Capture the cell that displays the provided text and extract its (X, Y) central coordinate. 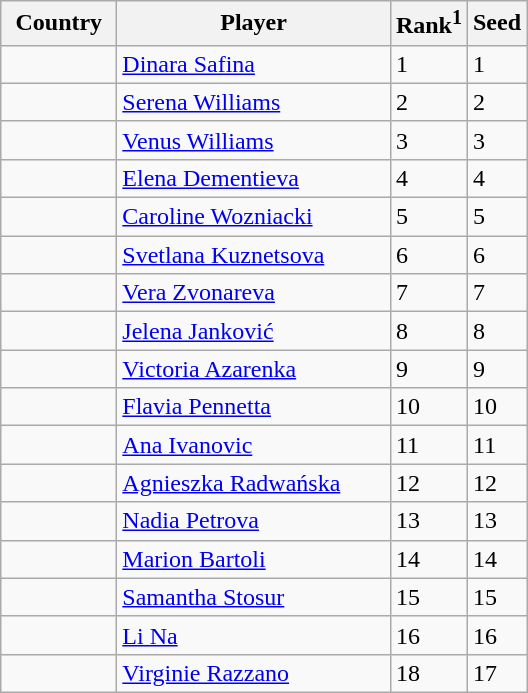
Nadia Petrova (254, 521)
Virginie Razzano (254, 673)
Ana Ivanovic (254, 445)
Li Na (254, 635)
Seed (496, 24)
Dinara Safina (254, 64)
17 (496, 673)
Flavia Pennetta (254, 407)
18 (428, 673)
Caroline Wozniacki (254, 217)
Jelena Janković (254, 331)
Victoria Azarenka (254, 369)
Venus Williams (254, 140)
Rank1 (428, 24)
Marion Bartoli (254, 559)
Svetlana Kuznetsova (254, 255)
Samantha Stosur (254, 597)
Elena Dementieva (254, 178)
Agnieszka Radwańska (254, 483)
Vera Zvonareva (254, 293)
Country (59, 24)
Serena Williams (254, 102)
Player (254, 24)
